Detect which cell encompasses the target text, then output its [x, y] center coordinate. 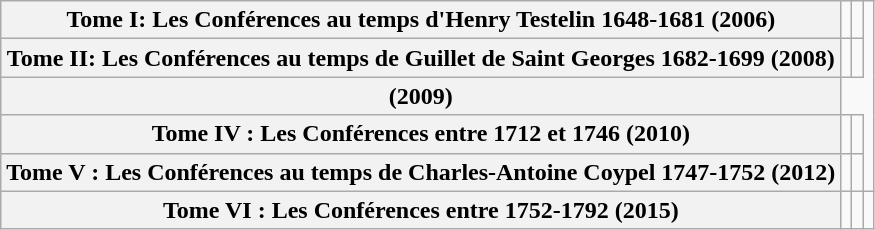
Tome I: Les Conférences au temps d'Henry Testelin 1648-1681 (2006) [421, 20]
Tome IV : Les Conférences entre 1712 et 1746 (2010) [421, 134]
Tome VI : Les Conférences entre 1752-1792 (2015) [421, 210]
Tome II: Les Conférences au temps de Guillet de Saint Georges 1682-1699 (2008) [421, 58]
Tome V : Les Conférences au temps de Charles-Antoine Coypel 1747-1752 (2012) [421, 172]
(2009) [421, 96]
